Identify which cell holds the provided text, then report its (X, Y) central coordinate. 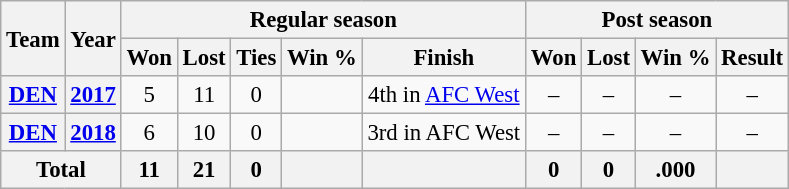
Ties (256, 58)
Total (61, 170)
10 (204, 133)
5 (149, 95)
2017 (93, 95)
21 (204, 170)
4th in AFC West (444, 95)
6 (149, 133)
3rd in AFC West (444, 133)
Post season (656, 20)
.000 (675, 170)
Finish (444, 58)
Result (752, 58)
Year (93, 38)
2018 (93, 133)
Team (33, 38)
Regular season (323, 20)
